Provide the (X, Y) coordinate of the cell's center where the given text is located.  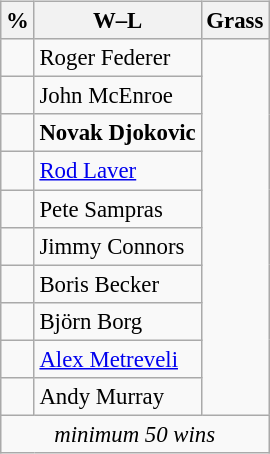
Alex Metreveli (118, 359)
Björn Borg (118, 321)
Boris Becker (118, 284)
John McEnroe (118, 96)
W–L (118, 21)
minimum 50 wins (135, 434)
Jimmy Connors (118, 246)
Andy Murray (118, 396)
Roger Federer (118, 58)
Novak Djokovic (118, 133)
% (18, 21)
Pete Sampras (118, 209)
Grass (235, 21)
Rod Laver (118, 171)
